Provide the [x, y] coordinate of the cell's center where the given text is located.  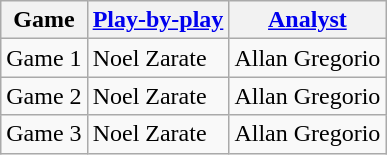
Game 1 [44, 58]
Game [44, 20]
Analyst [308, 20]
Game 2 [44, 96]
Game 3 [44, 134]
Play-by-play [158, 20]
